For the text-containing cell, return its midpoint in (X, Y) coordinate format. 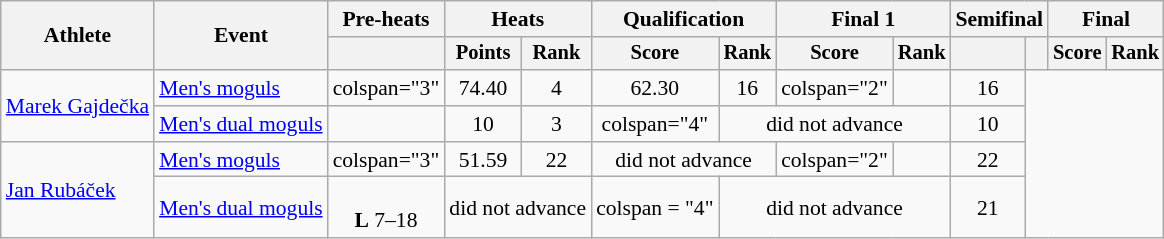
Final (1106, 19)
Event (241, 36)
Final 1 (863, 19)
colspan="4" (654, 124)
Athlete (78, 36)
Semifinal (999, 19)
Points (482, 54)
Jan Rubáček (78, 190)
Marek Gajdečka (78, 106)
L 7–18 (386, 208)
62.30 (654, 88)
4 (556, 88)
21 (988, 208)
Pre-heats (386, 19)
colspan = "4" (654, 208)
3 (556, 124)
51.59 (482, 160)
74.40 (482, 88)
Qualification (684, 19)
Heats (518, 19)
